From the cell containing the given text, extract its center point as (X, Y) coordinate. 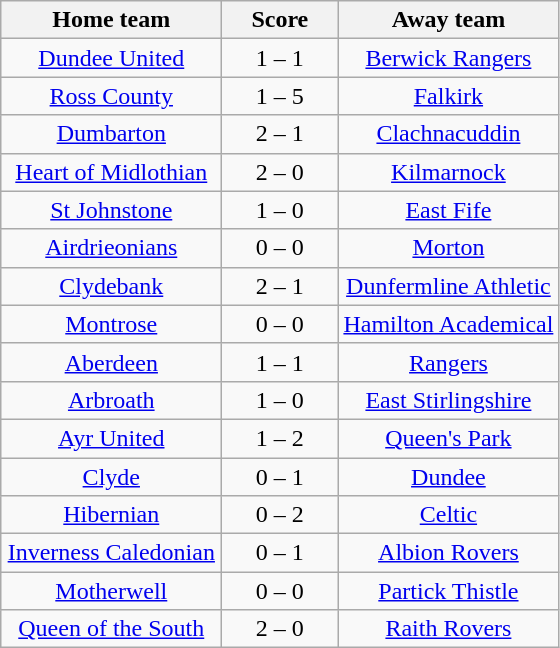
Raith Rovers (448, 629)
Ayr United (112, 438)
Queen's Park (448, 438)
Clyde (112, 477)
Kilmarnock (448, 172)
Aberdeen (112, 362)
East Stirlingshire (448, 400)
Heart of Midlothian (112, 172)
Arbroath (112, 400)
0 – 2 (280, 515)
1 – 5 (280, 96)
Rangers (448, 362)
St Johnstone (112, 210)
Dundee United (112, 58)
Score (280, 20)
Ross County (112, 96)
Partick Thistle (448, 591)
Falkirk (448, 96)
Home team (112, 20)
Celtic (448, 515)
Montrose (112, 324)
Queen of the South (112, 629)
Albion Rovers (448, 553)
Hamilton Academical (448, 324)
Clydebank (112, 286)
Inverness Caledonian (112, 553)
Hibernian (112, 515)
Airdrieonians (112, 248)
Dunfermline Athletic (448, 286)
Dumbarton (112, 134)
1 – 2 (280, 438)
Away team (448, 20)
East Fife (448, 210)
Morton (448, 248)
Clachnacuddin (448, 134)
Dundee (448, 477)
Berwick Rangers (448, 58)
Motherwell (112, 591)
